Extract the (X, Y) coordinate from the center of the cell holding the provided text.  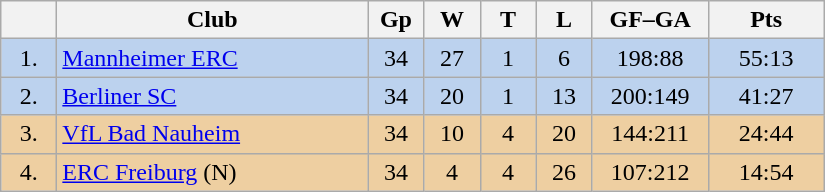
W (452, 20)
4. (29, 172)
24:44 (766, 134)
3. (29, 134)
2. (29, 96)
27 (452, 58)
41:27 (766, 96)
Mannheimer ERC (212, 58)
55:13 (766, 58)
10 (452, 134)
14:54 (766, 172)
Pts (766, 20)
Club (212, 20)
200:149 (650, 96)
198:88 (650, 58)
GF–GA (650, 20)
L (564, 20)
ERC Freiburg (N) (212, 172)
T (508, 20)
Berliner SC (212, 96)
26 (564, 172)
13 (564, 96)
107:212 (650, 172)
144:211 (650, 134)
1. (29, 58)
6 (564, 58)
VfL Bad Nauheim (212, 134)
Gp (396, 20)
